Search for the cell housing the specified text and yield its (X, Y) center coordinate. 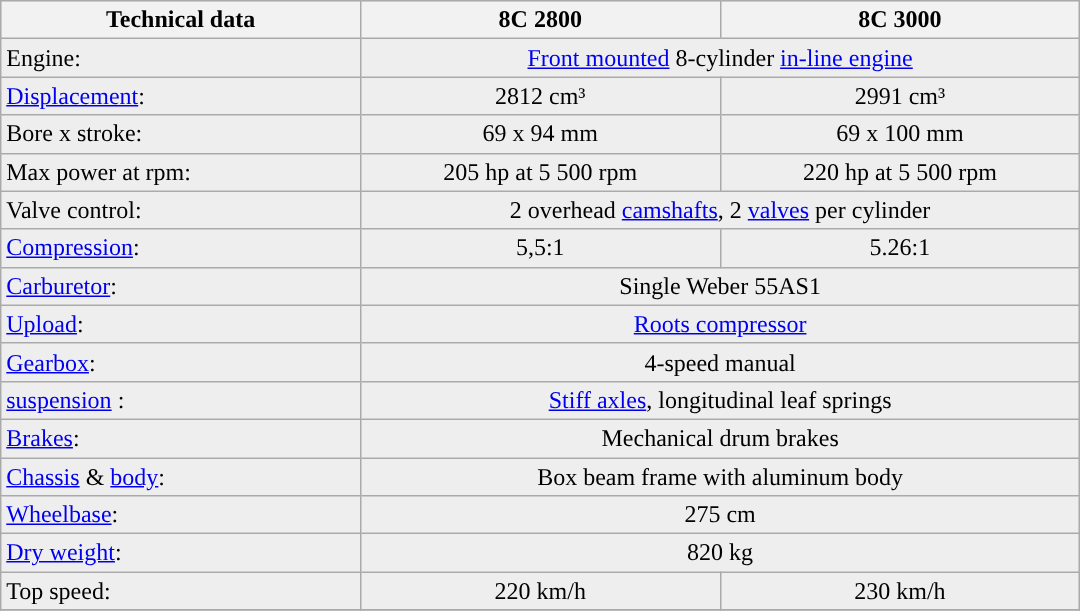
Single Weber 55AS1 (720, 286)
Roots compressor (720, 324)
Displacement: (181, 96)
69 x 100 mm (900, 134)
Wheelbase: (181, 515)
Engine: (181, 58)
2991 cm³ (900, 96)
Chassis & body: (181, 477)
275 cm (720, 515)
Stiff axles, longitudinal leaf springs (720, 400)
suspension : (181, 400)
Max power at rpm: (181, 172)
Gearbox: (181, 362)
8C 2800 (540, 20)
230 km/h (900, 591)
Technical data (181, 20)
2812 cm³ (540, 96)
5.26:1 (900, 248)
Bore x stroke: (181, 134)
Top speed: (181, 591)
8C 3000 (900, 20)
Carburetor: (181, 286)
Compression: (181, 248)
Brakes: (181, 438)
Dry weight: (181, 553)
Front mounted 8-cylinder in-line engine (720, 58)
Box beam frame with aluminum body (720, 477)
5,5:1 (540, 248)
2 overhead camshafts, 2 valves per cylinder (720, 210)
820 kg (720, 553)
Valve control: (181, 210)
205 hp at 5 500 rpm (540, 172)
4-speed manual (720, 362)
Mechanical drum brakes (720, 438)
69 x 94 mm (540, 134)
Upload: (181, 324)
220 hp at 5 500 rpm (900, 172)
220 km/h (540, 591)
